Pinpoint the cell where the given text exists, returning its [X, Y] midpoint coordinate. 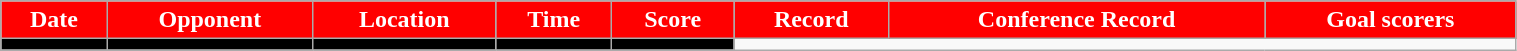
Goal scorers [1390, 20]
Date [54, 20]
Score [672, 20]
Opponent [210, 20]
Record [812, 20]
Conference Record [1077, 20]
Location [404, 20]
Time [554, 20]
